Identify which cell holds the provided text, then report its (x, y) central coordinate. 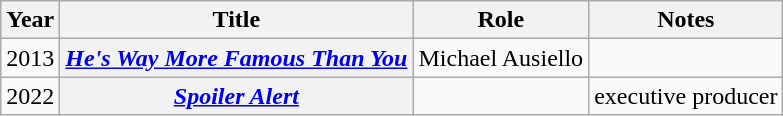
He's Way More Famous Than You (236, 58)
Michael Ausiello (501, 58)
Year (30, 20)
2022 (30, 96)
Title (236, 20)
Notes (686, 20)
Role (501, 20)
2013 (30, 58)
executive producer (686, 96)
Spoiler Alert (236, 96)
